Extract the (x, y) coordinate from the center of the cell holding the provided text.  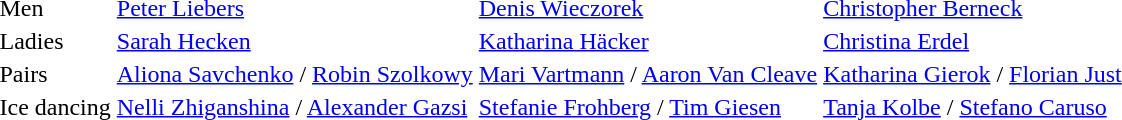
Mari Vartmann / Aaron Van Cleave (648, 74)
Katharina Häcker (648, 41)
Sarah Hecken (294, 41)
Aliona Savchenko / Robin Szolkowy (294, 74)
